Locate the cell with the specified text and output its (X, Y) center coordinate. 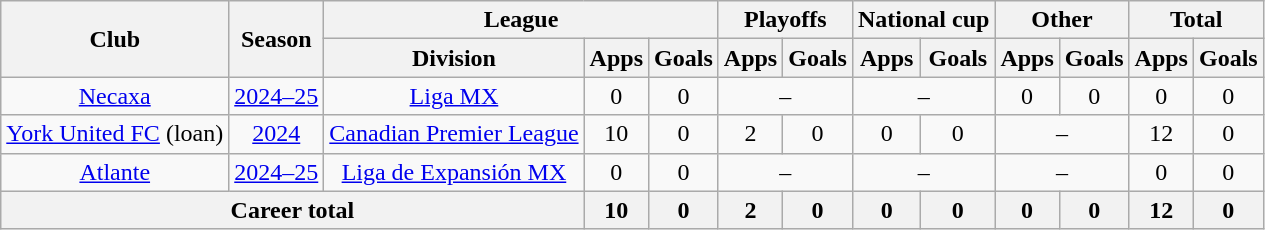
Liga de Expansión MX (454, 172)
Total (1196, 20)
Club (115, 39)
Necaxa (115, 96)
2024 (276, 134)
League (521, 20)
Canadian Premier League (454, 134)
Season (276, 39)
Other (1062, 20)
York United FC (loan) (115, 134)
National cup (923, 20)
Atlante (115, 172)
Playoffs (785, 20)
Division (454, 58)
Liga MX (454, 96)
Career total (292, 210)
